Pinpoint the cell where the given text exists, returning its [X, Y] midpoint coordinate. 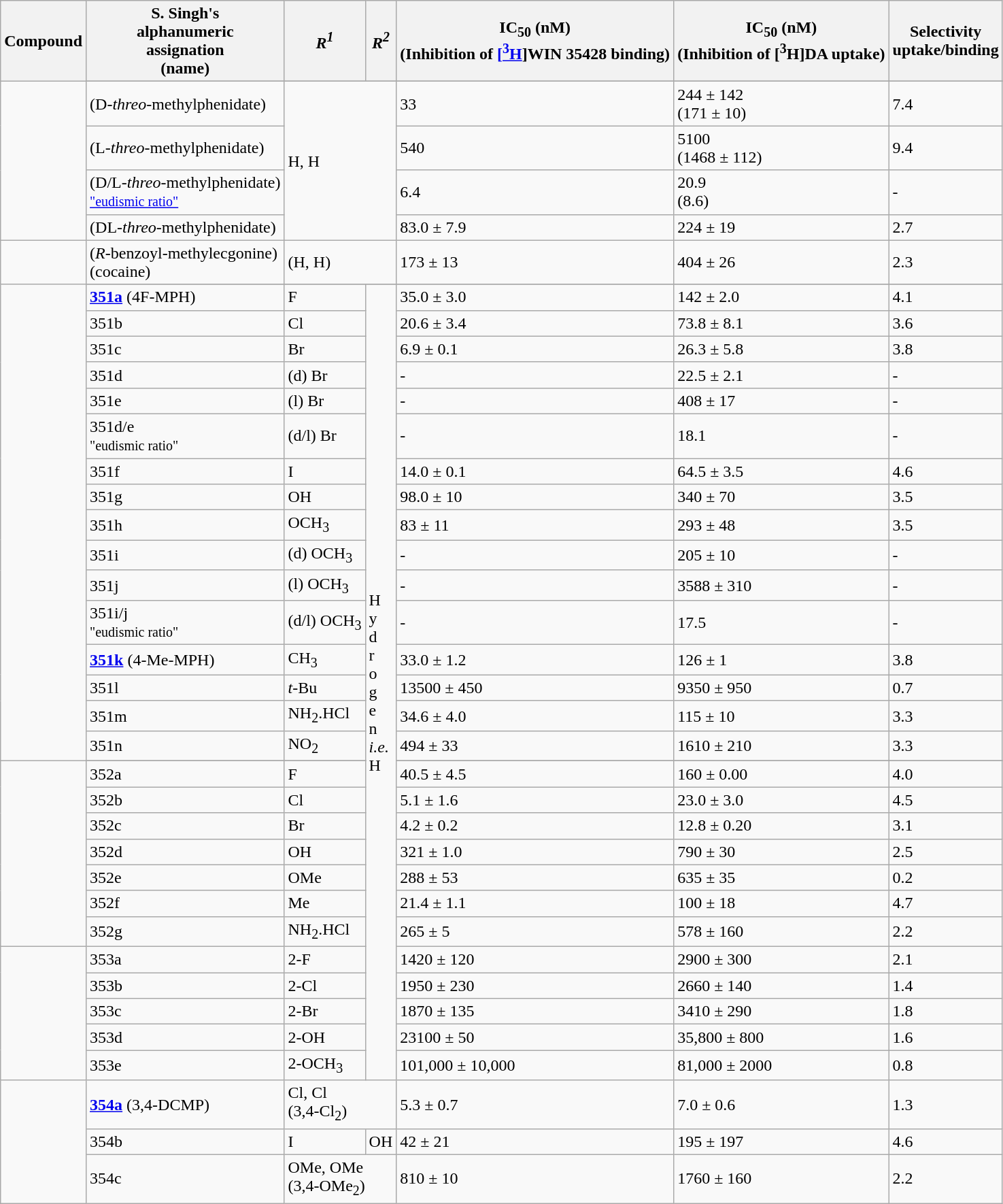
64.5 ± 3.5 [781, 471]
351e [185, 401]
5100(1468 ± 112) [781, 148]
20.6 ± 3.4 [535, 323]
351i/j "eudismic ratio" [185, 623]
7.4 [945, 103]
353e [185, 1065]
101,000 ± 10,000 [535, 1065]
Cl, Cl(3,4-Cl2) [340, 1105]
(l) OCH3 [325, 585]
H, H [340, 161]
195 ± 197 [781, 1141]
353d [185, 1037]
1.6 [945, 1037]
351n [185, 746]
Selectivityuptake/binding [945, 41]
18.1 [781, 435]
351h [185, 525]
578 ± 160 [781, 931]
265 ± 5 [535, 931]
23.0 ± 3.0 [781, 800]
(L-threo-methylphenidate) [185, 148]
5.3 ± 0.7 [535, 1105]
(D-threo-methylphenidate) [185, 103]
160 ± 0.00 [781, 774]
2.1 [945, 960]
635 ± 35 [781, 877]
1.3 [945, 1105]
351a (4F-MPH) [185, 297]
1760 ± 160 [781, 1180]
83.0 ± 7.9 [535, 227]
2660 ± 140 [781, 986]
540 [535, 148]
(l) Br [325, 401]
142 ± 2.0 [781, 297]
(d/l) Br [325, 435]
33.0 ± 1.2 [535, 660]
9350 ± 950 [781, 688]
OMe, OMe(3,4-OMe2) [340, 1180]
354c [185, 1180]
340 ± 70 [781, 497]
6.4 [535, 192]
351g [185, 497]
3.6 [945, 323]
OCH3 [325, 525]
351d/e "eudismic ratio" [185, 435]
353a [185, 960]
351d [185, 375]
351i [185, 555]
21.4 ± 1.1 [535, 903]
(R-benzoyl-methylecgonine)(cocaine) [185, 263]
354a (3,4-DCMP) [185, 1105]
13500 ± 450 [535, 688]
(d) Br [325, 375]
35.0 ± 3.0 [535, 297]
1870 ± 135 [535, 1011]
3.1 [945, 826]
(H, H) [340, 263]
2-Br [325, 1011]
100 ± 18 [781, 903]
S. Singh'salphanumericassignation(name) [185, 41]
354b [185, 1141]
351j [185, 585]
2.5 [945, 852]
351l [185, 688]
73.8 ± 8.1 [781, 323]
126 ± 1 [781, 660]
0.8 [945, 1065]
352e [185, 877]
(D/L-threo-methylphenidate)"eudismic ratio" [185, 192]
810 ± 10 [535, 1180]
4.0 [945, 774]
2-OH [325, 1037]
2.3 [945, 263]
115 ± 10 [781, 716]
4.7 [945, 903]
2-OCH3 [325, 1065]
IC50 (nM)(Inhibition of [3H]WIN 35428 binding) [535, 41]
352c [185, 826]
352b [185, 800]
83 ± 11 [535, 525]
2900 ± 300 [781, 960]
790 ± 30 [781, 852]
293 ± 48 [781, 525]
0.7 [945, 688]
4.2 ± 0.2 [535, 826]
Compound [44, 41]
6.9 ± 0.1 [535, 349]
(d/l) OCH3 [325, 623]
224 ± 19 [781, 227]
7.0 ± 0.6 [781, 1105]
1610 ± 210 [781, 746]
1.4 [945, 986]
CH3 [325, 660]
14.0 ± 0.1 [535, 471]
5.1 ± 1.6 [535, 800]
Me [325, 903]
351k (4-Me-MPH) [185, 660]
NO2 [325, 746]
OMe [325, 877]
17.5 [781, 623]
205 ± 10 [781, 555]
353c [185, 1011]
404 ± 26 [781, 263]
352g [185, 931]
351f [185, 471]
1950 ± 230 [535, 986]
22.5 ± 2.1 [781, 375]
321 ± 1.0 [535, 852]
12.8 ± 0.20 [781, 826]
26.3 ± 5.8 [781, 349]
R1 [325, 41]
3588 ± 310 [781, 585]
42 ± 21 [535, 1141]
352f [185, 903]
3410 ± 290 [781, 1011]
4.5 [945, 800]
2.7 [945, 227]
0.2 [945, 877]
(DL-threo-methylphenidate) [185, 227]
23100 ± 50 [535, 1037]
352a [185, 774]
9.4 [945, 148]
2-F [325, 960]
Hydrogeni.e.H [381, 682]
1420 ± 120 [535, 960]
244 ± 142(171 ± 10) [781, 103]
35,800 ± 800 [781, 1037]
20.9(8.6) [781, 192]
33 [535, 103]
34.6 ± 4.0 [535, 716]
(d) OCH3 [325, 555]
494 ± 33 [535, 746]
t-Bu [325, 688]
IC50 (nM)(Inhibition of [3H]DA uptake) [781, 41]
173 ± 13 [535, 263]
98.0 ± 10 [535, 497]
2-Cl [325, 986]
81,000 ± 2000 [781, 1065]
351b [185, 323]
351m [185, 716]
288 ± 53 [535, 877]
R2 [381, 41]
4.1 [945, 297]
1.8 [945, 1011]
40.5 ± 4.5 [535, 774]
352d [185, 852]
351c [185, 349]
353b [185, 986]
408 ± 17 [781, 401]
